Capture the cell that displays the provided text and extract its [X, Y] central coordinate. 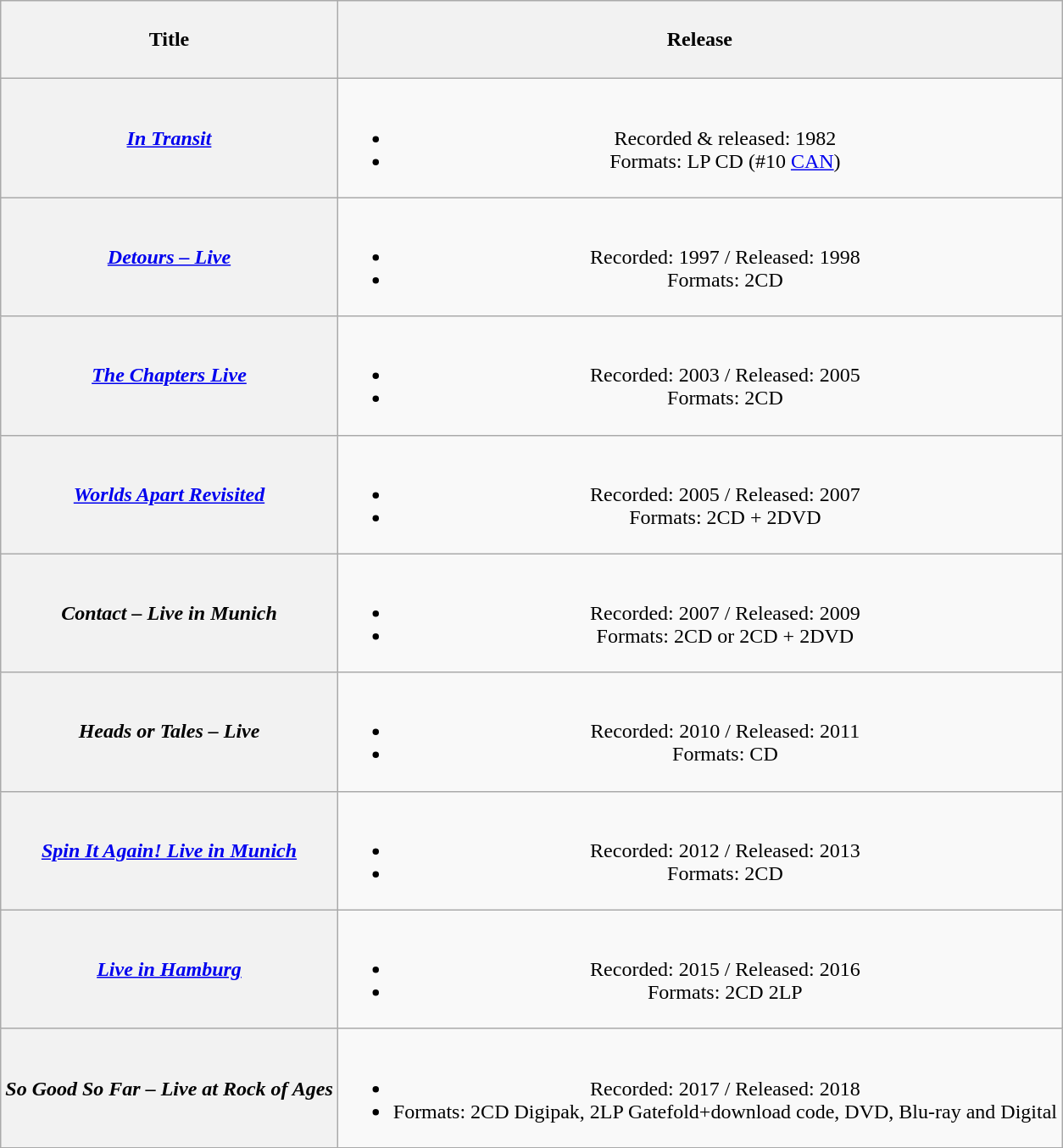
The Chapters Live [170, 376]
Title [170, 40]
Recorded: 2007 / Released: 2009Formats: 2CD or 2CD + 2DVD [699, 613]
Release [699, 40]
Recorded: 2010 / Released: 2011Formats: CD [699, 732]
Worlds Apart Revisited [170, 494]
Detours – Live [170, 257]
In Transit [170, 138]
Heads or Tales – Live [170, 732]
Recorded: 1997 / Released: 1998Formats: 2CD [699, 257]
Recorded: 2012 / Released: 2013Formats: 2CD [699, 850]
Live in Hamburg [170, 969]
So Good So Far – Live at Rock of Ages [170, 1088]
Recorded: 2015 / Released: 2016Formats: 2CD 2LP [699, 969]
Contact – Live in Munich [170, 613]
Recorded: 2005 / Released: 2007Formats: 2CD + 2DVD [699, 494]
Recorded & released: 1982Formats: LP CD (#10 CAN) [699, 138]
Recorded: 2003 / Released: 2005Formats: 2CD [699, 376]
Recorded: 2017 / Released: 2018Formats: 2CD Digipak, 2LP Gatefold+download code, DVD, Blu-ray and Digital [699, 1088]
Spin It Again! Live in Munich [170, 850]
